Return [X, Y] of the center of cell containing provided text 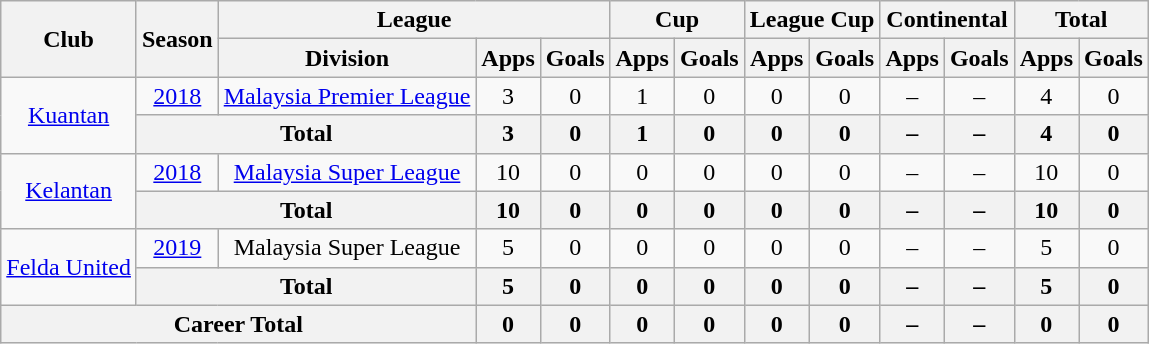
Malaysia Premier League [347, 96]
Kuantan [69, 115]
Division [347, 58]
Felda United [69, 267]
Continental [947, 20]
League Cup [812, 20]
League [414, 20]
Club [69, 39]
Season [177, 39]
2019 [177, 248]
Kelantan [69, 191]
Career Total [238, 324]
Cup [677, 20]
